Locate the cell with the specified text and output its (x, y) center coordinate. 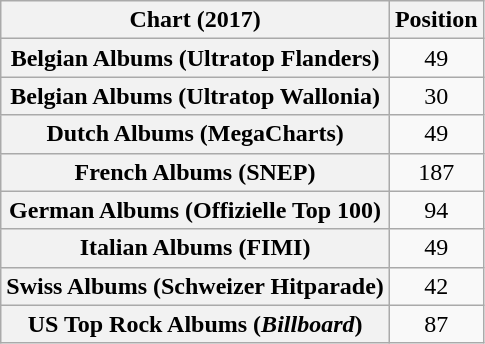
Italian Albums (FIMI) (196, 248)
Swiss Albums (Schweizer Hitparade) (196, 286)
187 (436, 172)
US Top Rock Albums (Billboard) (196, 324)
Belgian Albums (Ultratop Wallonia) (196, 96)
German Albums (Offizielle Top 100) (196, 210)
42 (436, 286)
Dutch Albums (MegaCharts) (196, 134)
30 (436, 96)
Belgian Albums (Ultratop Flanders) (196, 58)
Chart (2017) (196, 20)
94 (436, 210)
87 (436, 324)
Position (436, 20)
French Albums (SNEP) (196, 172)
